Detect which cell encompasses the target text, then output its [x, y] center coordinate. 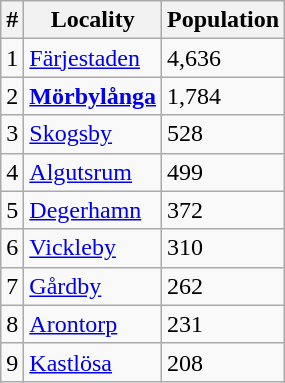
3 [12, 134]
2 [12, 96]
1 [12, 58]
Färjestaden [93, 58]
310 [224, 248]
4,636 [224, 58]
7 [12, 286]
528 [224, 134]
Locality [93, 20]
4 [12, 172]
499 [224, 172]
Arontorp [93, 324]
372 [224, 210]
9 [12, 362]
5 [12, 210]
262 [224, 286]
Gårdby [93, 286]
Vickleby [93, 248]
Kastlösa [93, 362]
Skogsby [93, 134]
Degerhamn [93, 210]
Algutsrum [93, 172]
208 [224, 362]
6 [12, 248]
231 [224, 324]
Mörbylånga [93, 96]
8 [12, 324]
# [12, 20]
1,784 [224, 96]
Population [224, 20]
